Extract the [X, Y] coordinate from the center of the cell holding the provided text.  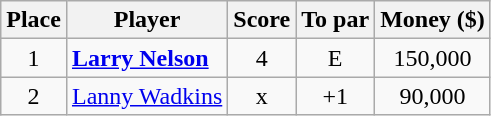
Larry Nelson [146, 58]
150,000 [433, 58]
Money ($) [433, 20]
E [336, 58]
Place [34, 20]
4 [262, 58]
90,000 [433, 96]
Player [146, 20]
Score [262, 20]
2 [34, 96]
Lanny Wadkins [146, 96]
1 [34, 58]
+1 [336, 96]
x [262, 96]
To par [336, 20]
